Provide the [X, Y] coordinate of the cell's center where the given text is located.  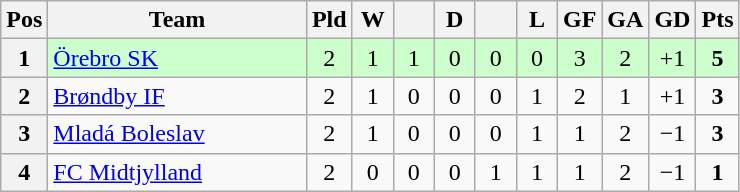
Brøndby IF [178, 96]
L [536, 20]
GD [672, 20]
Örebro SK [178, 58]
Pld [329, 20]
Pts [718, 20]
FC Midtjylland [178, 172]
Pos [24, 20]
4 [24, 172]
GF [579, 20]
GA [626, 20]
5 [718, 58]
Mladá Boleslav [178, 134]
Team [178, 20]
W [372, 20]
D [454, 20]
